Capture the cell that displays the provided text and extract its [x, y] central coordinate. 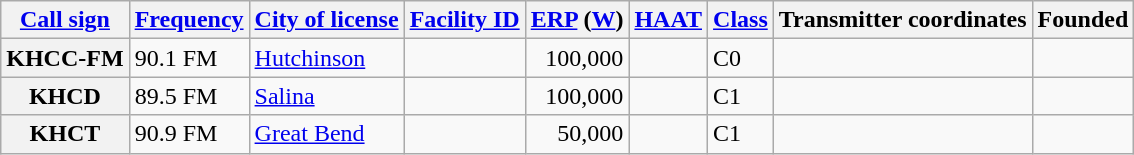
Frequency [189, 20]
Call sign [65, 20]
ERP (W) [577, 20]
C0 [741, 58]
City of license [326, 20]
Salina [326, 96]
Transmitter coordinates [902, 20]
Class [741, 20]
Hutchinson [326, 58]
KHCT [65, 134]
Founded [1083, 20]
Facility ID [464, 20]
50,000 [577, 134]
90.1 FM [189, 58]
90.9 FM [189, 134]
KHCD [65, 96]
89.5 FM [189, 96]
KHCC-FM [65, 58]
HAAT [668, 20]
Great Bend [326, 134]
